For the text-containing cell, return its midpoint in (x, y) coordinate format. 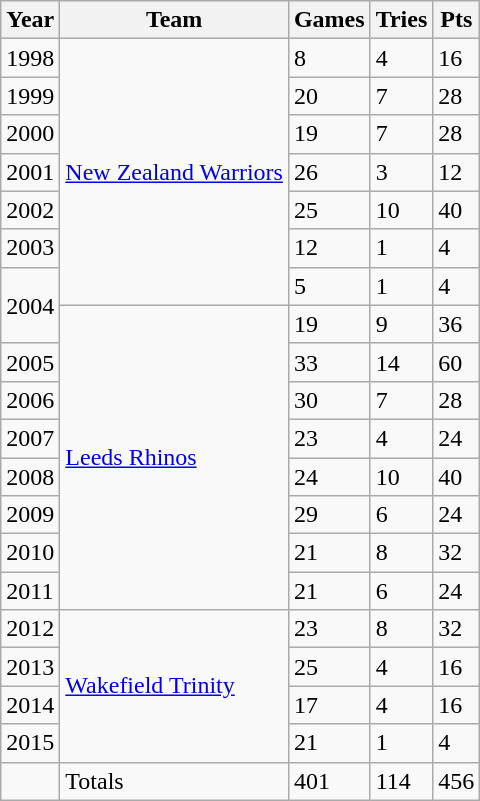
17 (329, 705)
114 (402, 781)
456 (456, 781)
2014 (30, 705)
2013 (30, 667)
New Zealand Warriors (174, 172)
60 (456, 362)
Pts (456, 20)
3 (402, 172)
9 (402, 324)
5 (329, 286)
2007 (30, 438)
2012 (30, 629)
30 (329, 400)
2001 (30, 172)
20 (329, 96)
2015 (30, 743)
2010 (30, 553)
2000 (30, 134)
2004 (30, 305)
Team (174, 20)
2005 (30, 362)
Games (329, 20)
Leeds Rhinos (174, 457)
2009 (30, 515)
Year (30, 20)
2011 (30, 591)
1999 (30, 96)
401 (329, 781)
Totals (174, 781)
1998 (30, 58)
33 (329, 362)
Tries (402, 20)
Wakefield Trinity (174, 686)
26 (329, 172)
36 (456, 324)
2003 (30, 248)
2002 (30, 210)
14 (402, 362)
2008 (30, 477)
2006 (30, 400)
29 (329, 515)
